Find where the given text appears and provide that cell's center as [X, Y] coordinate. 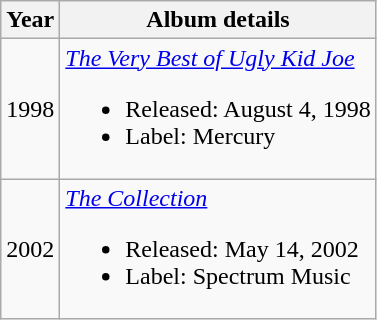
1998 [30, 109]
Album details [218, 20]
2002 [30, 249]
The CollectionReleased: May 14, 2002Label: Spectrum Music [218, 249]
Year [30, 20]
The Very Best of Ugly Kid JoeReleased: August 4, 1998Label: Mercury [218, 109]
